Find where the given text appears and provide that cell's center as (x, y) coordinate. 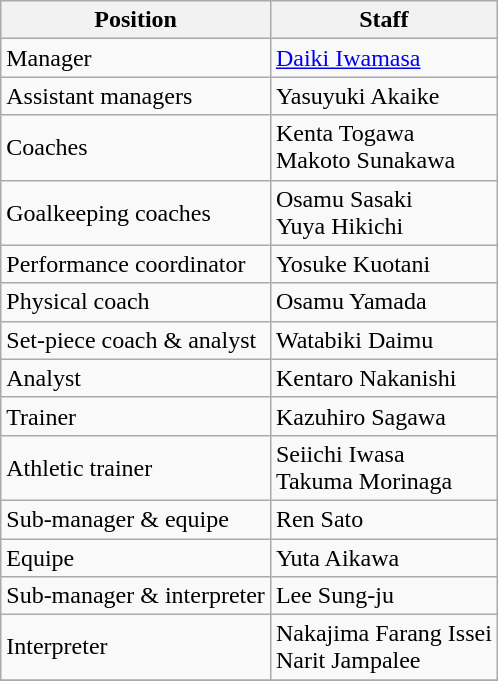
Athletic trainer (136, 468)
Kazuhiro Sagawa (384, 416)
Equipe (136, 557)
Assistant managers (136, 96)
Yuta Aikawa (384, 557)
Kentaro Nakanishi (384, 378)
Seiichi Iwasa Takuma Morinaga (384, 468)
Osamu Yamada (384, 302)
Interpreter (136, 648)
Daiki Iwamasa (384, 58)
Yasuyuki Akaike (384, 96)
Kenta Togawa Makoto Sunakawa (384, 148)
Sub-manager & interpreter (136, 596)
Ren Sato (384, 519)
Trainer (136, 416)
Physical coach (136, 302)
Set-piece coach & analyst (136, 340)
Nakajima Farang Issei Narit Jampalee (384, 648)
Yosuke Kuotani (384, 264)
Performance coordinator (136, 264)
Staff (384, 20)
Watabiki Daimu (384, 340)
Analyst (136, 378)
Sub-manager & equipe (136, 519)
Position (136, 20)
Manager (136, 58)
Osamu Sasaki Yuya Hikichi (384, 212)
Coaches (136, 148)
Lee Sung-ju (384, 596)
Goalkeeping coaches (136, 212)
